Determine the [x, y] coordinate at the center of the cell enclosing the given text.  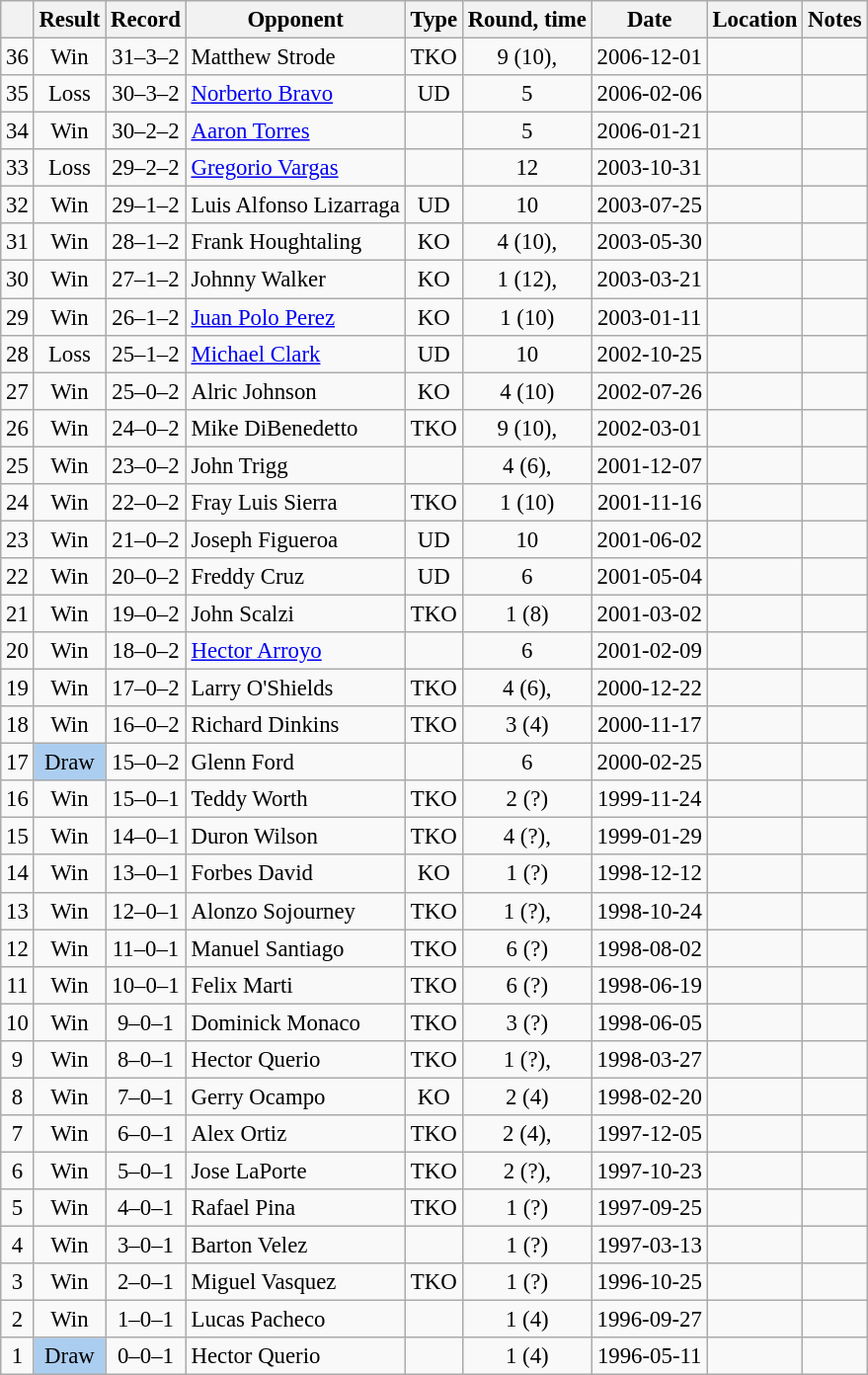
Rafael Pina [295, 1208]
15–0–1 [146, 799]
1 [18, 1356]
12–0–1 [146, 911]
34 [18, 131]
14–0–1 [146, 837]
Lucas Pacheco [295, 1320]
Felix Marti [295, 985]
2003-10-31 [650, 168]
Jose LaPorte [295, 1171]
1998-12-12 [650, 874]
17–0–2 [146, 688]
29–2–2 [146, 168]
24 [18, 503]
24–0–2 [146, 428]
30–3–2 [146, 94]
1999-11-24 [650, 799]
30–2–2 [146, 131]
1998-08-02 [650, 948]
Duron Wilson [295, 837]
8–0–1 [146, 1060]
25–0–2 [146, 391]
Round, time [527, 20]
16 [18, 799]
Frank Houghtaling [295, 242]
Fray Luis Sierra [295, 503]
26 [18, 428]
17 [18, 763]
7 [18, 1134]
21–0–2 [146, 539]
35 [18, 94]
Aaron Torres [295, 131]
18–0–2 [146, 651]
1998-10-24 [650, 911]
Johnny Walker [295, 280]
1–0–1 [146, 1320]
Hector Arroyo [295, 651]
Michael Clark [295, 354]
11 [18, 985]
2003-07-25 [650, 205]
9 [18, 1060]
31–3–2 [146, 57]
Forbes David [295, 874]
26–1–2 [146, 317]
1998-03-27 [650, 1060]
2002-07-26 [650, 391]
1996-05-11 [650, 1356]
16–0–2 [146, 725]
3 (?) [527, 1022]
20 [18, 651]
19–0–2 [146, 613]
4 (10) [527, 391]
Joseph Figueroa [295, 539]
Manuel Santiago [295, 948]
Richard Dinkins [295, 725]
22–0–2 [146, 503]
1997-12-05 [650, 1134]
2001-03-02 [650, 613]
18 [18, 725]
2001-11-16 [650, 503]
1998-06-19 [650, 985]
28 [18, 354]
Juan Polo Perez [295, 317]
Dominick Monaco [295, 1022]
19 [18, 688]
2001-05-04 [650, 577]
2 (?) [527, 799]
4–0–1 [146, 1208]
Type [434, 20]
6–0–1 [146, 1134]
22 [18, 577]
29 [18, 317]
2002-10-25 [650, 354]
Miguel Vasquez [295, 1282]
1 (8) [527, 613]
Teddy Worth [295, 799]
21 [18, 613]
36 [18, 57]
Glenn Ford [295, 763]
8 [18, 1096]
1998-02-20 [650, 1096]
4 (10), [527, 242]
2006-02-06 [650, 94]
2006-12-01 [650, 57]
2–0–1 [146, 1282]
4 (?), [527, 837]
2 (4), [527, 1134]
2 (?), [527, 1171]
3–0–1 [146, 1246]
14 [18, 874]
Alex Ortiz [295, 1134]
John Scalzi [295, 613]
2003-05-30 [650, 242]
23–0–2 [146, 465]
7–0–1 [146, 1096]
23 [18, 539]
Record [146, 20]
1996-09-27 [650, 1320]
1996-10-25 [650, 1282]
33 [18, 168]
11–0–1 [146, 948]
Luis Alfonso Lizarraga [295, 205]
4 [18, 1246]
Norberto Bravo [295, 94]
25–1–2 [146, 354]
3 (4) [527, 725]
2003-01-11 [650, 317]
15–0–2 [146, 763]
John Trigg [295, 465]
13 [18, 911]
30 [18, 280]
Freddy Cruz [295, 577]
29–1–2 [146, 205]
Gerry Ocampo [295, 1096]
1998-06-05 [650, 1022]
Alric Johnson [295, 391]
20–0–2 [146, 577]
2000-11-17 [650, 725]
31 [18, 242]
Barton Velez [295, 1246]
1 (12), [527, 280]
2 (4) [527, 1096]
1997-03-13 [650, 1246]
9–0–1 [146, 1022]
Opponent [295, 20]
3 [18, 1282]
Matthew Strode [295, 57]
1997-10-23 [650, 1171]
1997-09-25 [650, 1208]
Mike DiBenedetto [295, 428]
28–1–2 [146, 242]
2000-12-22 [650, 688]
Location [754, 20]
13–0–1 [146, 874]
2001-12-07 [650, 465]
Notes [835, 20]
Date [650, 20]
10–0–1 [146, 985]
27–1–2 [146, 280]
2001-06-02 [650, 539]
0–0–1 [146, 1356]
2002-03-01 [650, 428]
5–0–1 [146, 1171]
2001-02-09 [650, 651]
Gregorio Vargas [295, 168]
Result [69, 20]
25 [18, 465]
1999-01-29 [650, 837]
15 [18, 837]
32 [18, 205]
Alonzo Sojourney [295, 911]
2003-03-21 [650, 280]
27 [18, 391]
2 [18, 1320]
2000-02-25 [650, 763]
2006-01-21 [650, 131]
Larry O'Shields [295, 688]
